Find where the given text appears and provide that cell's center as (X, Y) coordinate. 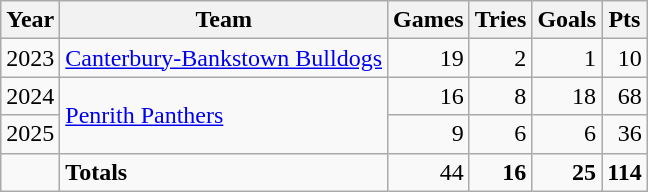
8 (500, 96)
44 (429, 172)
25 (567, 172)
19 (429, 58)
1 (567, 58)
Totals (224, 172)
9 (429, 134)
Penrith Panthers (224, 115)
114 (625, 172)
36 (625, 134)
Games (429, 20)
Year (30, 20)
68 (625, 96)
Goals (567, 20)
Tries (500, 20)
18 (567, 96)
2 (500, 58)
2025 (30, 134)
Canterbury-Bankstown Bulldogs (224, 58)
10 (625, 58)
2024 (30, 96)
Pts (625, 20)
Team (224, 20)
2023 (30, 58)
